Locate the cell with the specified text and output its [x, y] center coordinate. 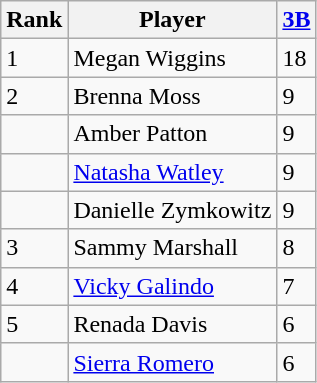
3 [34, 248]
2 [34, 96]
8 [296, 248]
Vicky Galindo [172, 286]
Sierra Romero [172, 362]
18 [296, 58]
Rank [34, 20]
Renada Davis [172, 324]
1 [34, 58]
Megan Wiggins [172, 58]
Amber Patton [172, 134]
Danielle Zymkowitz [172, 210]
Natasha Watley [172, 172]
4 [34, 286]
3B [296, 20]
Player [172, 20]
7 [296, 286]
Sammy Marshall [172, 248]
5 [34, 324]
Brenna Moss [172, 96]
